Return the (x, y) coordinate for the center point of the cell that contains the specified text.  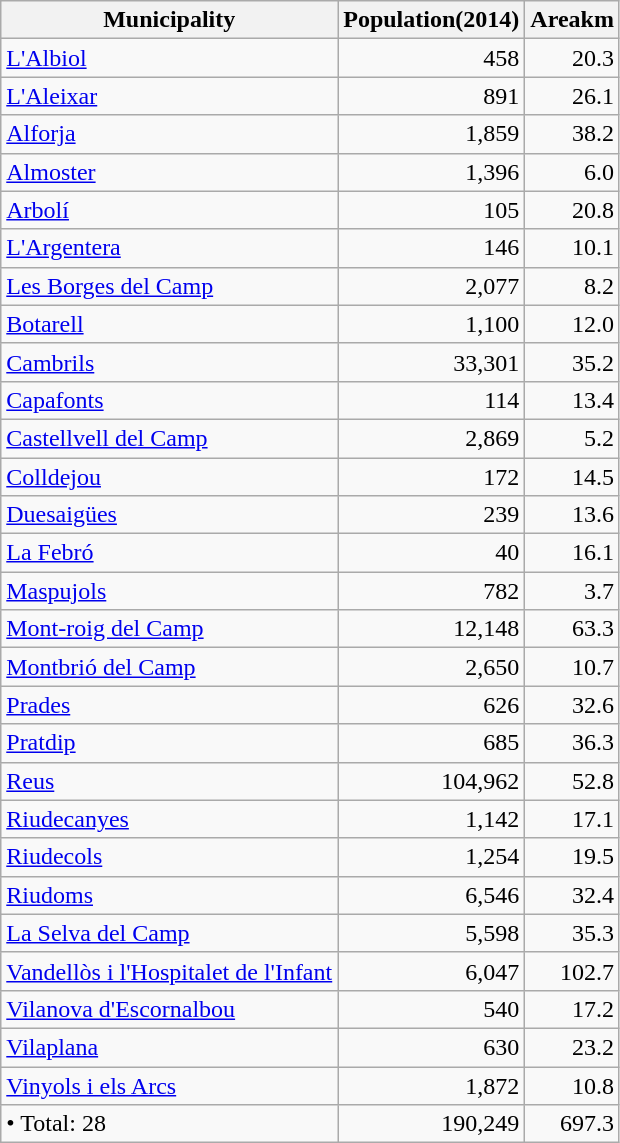
52.8 (572, 781)
Les Borges del Camp (170, 286)
5.2 (572, 438)
19.5 (572, 857)
12,148 (432, 629)
Reus (170, 781)
L'Aleixar (170, 96)
10.8 (572, 1085)
14.5 (572, 477)
35.3 (572, 933)
17.2 (572, 1009)
Cambrils (170, 362)
Mont-roig del Camp (170, 629)
32.6 (572, 705)
190,249 (432, 1124)
13.4 (572, 400)
239 (432, 515)
20.3 (572, 58)
1,142 (432, 819)
626 (432, 705)
6.0 (572, 172)
L'Albiol (170, 58)
146 (432, 248)
Alforja (170, 134)
36.3 (572, 743)
Botarell (170, 324)
540 (432, 1009)
Castellvell del Camp (170, 438)
6,546 (432, 895)
32.4 (572, 895)
12.0 (572, 324)
630 (432, 1047)
782 (432, 591)
5,598 (432, 933)
3.7 (572, 591)
63.3 (572, 629)
Vinyols i els Arcs (170, 1085)
Prades (170, 705)
697.3 (572, 1124)
Riudecanyes (170, 819)
Municipality (170, 20)
Riudecols (170, 857)
• Total: 28 (170, 1124)
La Selva del Camp (170, 933)
2,869 (432, 438)
Population(2014) (432, 20)
35.2 (572, 362)
Vilanova d'Escornalbou (170, 1009)
13.6 (572, 515)
La Febró (170, 553)
6,047 (432, 971)
Pratdip (170, 743)
10.1 (572, 248)
Duesaigües (170, 515)
16.1 (572, 553)
33,301 (432, 362)
1,254 (432, 857)
891 (432, 96)
1,872 (432, 1085)
2,650 (432, 667)
8.2 (572, 286)
1,100 (432, 324)
172 (432, 477)
Riudoms (170, 895)
23.2 (572, 1047)
Vandellòs i l'Hospitalet de l'Infant (170, 971)
17.1 (572, 819)
102.7 (572, 971)
1,396 (432, 172)
Capafonts (170, 400)
Arbolí (170, 210)
114 (432, 400)
685 (432, 743)
26.1 (572, 96)
104,962 (432, 781)
40 (432, 553)
Almoster (170, 172)
38.2 (572, 134)
Maspujols (170, 591)
Vilaplana (170, 1047)
2,077 (432, 286)
Colldejou (170, 477)
10.7 (572, 667)
1,859 (432, 134)
20.8 (572, 210)
Areakm (572, 20)
Montbrió del Camp (170, 667)
L'Argentera (170, 248)
458 (432, 58)
105 (432, 210)
